Search for the cell housing the specified text and yield its (X, Y) center coordinate. 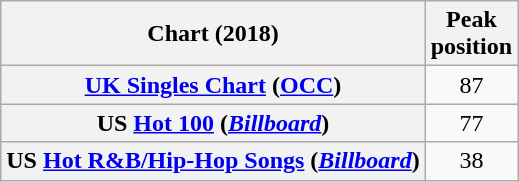
US Hot 100 (Billboard) (213, 123)
38 (471, 161)
87 (471, 85)
US Hot R&B/Hip-Hop Songs (Billboard) (213, 161)
UK Singles Chart (OCC) (213, 85)
Peakposition (471, 34)
Chart (2018) (213, 34)
77 (471, 123)
